Find where the given text appears and provide that cell's center as [X, Y] coordinate. 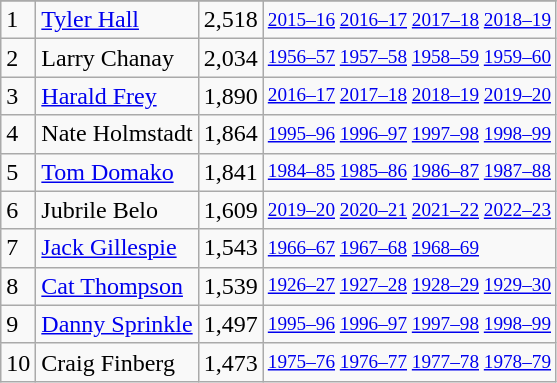
Tom Domako [117, 172]
Danny Sprinkle [117, 324]
1,864 [230, 134]
1966–67 1967–68 1968–69 [409, 248]
2 [18, 58]
Craig Finberg [117, 362]
Cat Thompson [117, 286]
Jack Gillespie [117, 248]
2016–17 2017–18 2018–19 2019–20 [409, 96]
1 [18, 20]
1,497 [230, 324]
1956–57 1957–58 1958–59 1959–60 [409, 58]
9 [18, 324]
10 [18, 362]
8 [18, 286]
1,473 [230, 362]
1,890 [230, 96]
7 [18, 248]
1,543 [230, 248]
1984–85 1985–86 1986–87 1987–88 [409, 172]
3 [18, 96]
Harald Frey [117, 96]
2,034 [230, 58]
6 [18, 210]
2,518 [230, 20]
1,841 [230, 172]
Jubrile Belo [117, 210]
4 [18, 134]
5 [18, 172]
1926–27 1927–28 1928–29 1929–30 [409, 286]
2015–16 2016–17 2017–18 2018–19 [409, 20]
Tyler Hall [117, 20]
Larry Chanay [117, 58]
1975–76 1976–77 1977–78 1978–79 [409, 362]
1,539 [230, 286]
1,609 [230, 210]
Nate Holmstadt [117, 134]
2019–20 2020–21 2021–22 2022–23 [409, 210]
